Provide the (X, Y) coordinate of the cell's center where the given text is located.  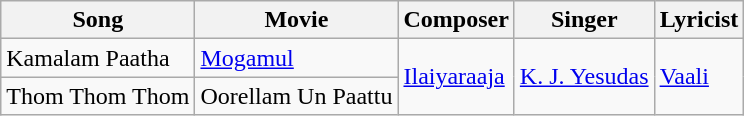
Oorellam Un Paattu (296, 96)
Lyricist (699, 20)
Song (98, 20)
Movie (296, 20)
K. J. Yesudas (584, 77)
Ilaiyaraaja (456, 77)
Vaali (699, 77)
Kamalam Paatha (98, 58)
Singer (584, 20)
Composer (456, 20)
Mogamul (296, 58)
Thom Thom Thom (98, 96)
